Return the (x, y) coordinate for the center point of the cell that contains the specified text.  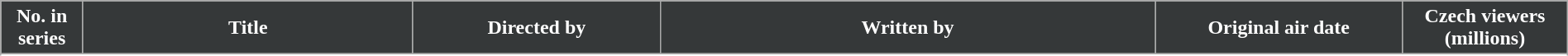
Czech viewers(millions) (1485, 28)
Written by (907, 28)
Original air date (1279, 28)
Directed by (536, 28)
No. inseries (42, 28)
Title (248, 28)
